Detect which cell encompasses the target text, then output its [X, Y] center coordinate. 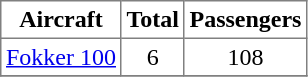
6 [152, 57]
108 [245, 57]
Total [152, 20]
Passengers [245, 20]
Aircraft [61, 20]
Fokker 100 [61, 57]
